Detect which cell encompasses the target text, then output its [x, y] center coordinate. 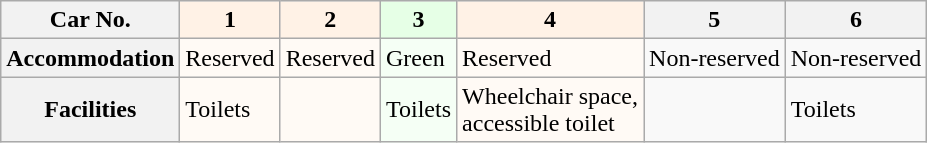
1 [230, 20]
6 [856, 20]
Green [419, 58]
2 [330, 20]
Car No. [90, 20]
Facilities [90, 110]
5 [715, 20]
3 [419, 20]
Accommodation [90, 58]
Wheelchair space,accessible toilet [550, 110]
4 [550, 20]
